Scan for the cell matching the given text and deliver its (X, Y) coordinate at center. 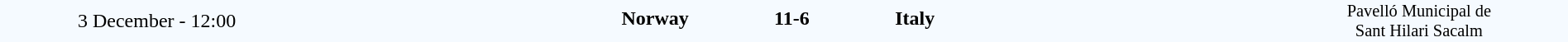
Pavelló Municipal de Sant Hilari Sacalm (1419, 21)
3 December - 12:00 (157, 21)
11-6 (791, 19)
Italy (1082, 19)
Norway (501, 19)
